Output the (x, y) coordinate of the center of the cell containing the given text.  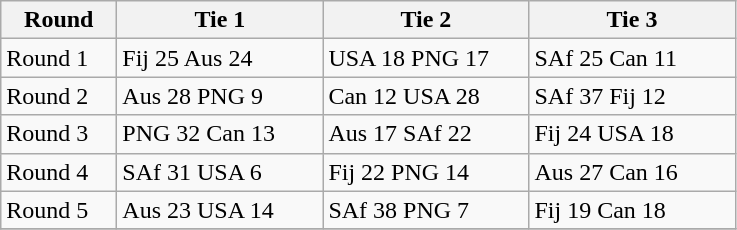
Round (59, 20)
Aus 28 PNG 9 (220, 96)
Round 4 (59, 172)
Can 12 USA 28 (426, 96)
SAf 25 Can 11 (632, 58)
Fij 24 USA 18 (632, 134)
Round 3 (59, 134)
Aus 23 USA 14 (220, 210)
Round 5 (59, 210)
Round 2 (59, 96)
SAf 38 PNG 7 (426, 210)
USA 18 PNG 17 (426, 58)
Tie 2 (426, 20)
Tie 3 (632, 20)
SAf 31 USA 6 (220, 172)
Fij 25 Aus 24 (220, 58)
Round 1 (59, 58)
Fij 19 Can 18 (632, 210)
Tie 1 (220, 20)
PNG 32 Can 13 (220, 134)
Fij 22 PNG 14 (426, 172)
SAf 37 Fij 12 (632, 96)
Aus 17 SAf 22 (426, 134)
Aus 27 Can 16 (632, 172)
